Detect which cell encompasses the target text, then output its (x, y) center coordinate. 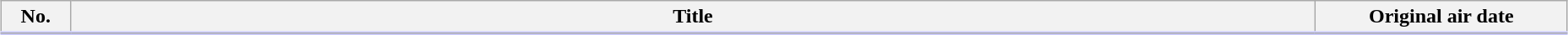
Title (693, 17)
Original air date (1441, 17)
No. (35, 17)
